Search for the cell housing the specified text and yield its [X, Y] center coordinate. 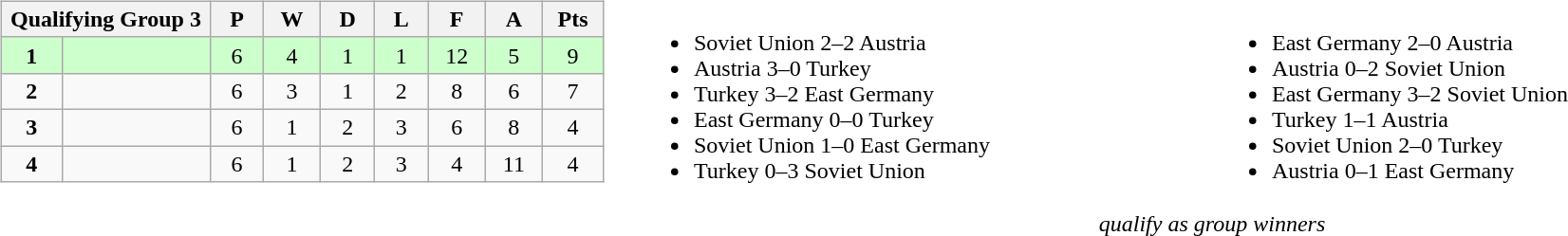
Pts [572, 19]
12 [457, 55]
F [457, 19]
P [237, 19]
W [291, 19]
A [513, 19]
9 [572, 55]
5 [513, 55]
11 [513, 164]
7 [572, 91]
Qualifying Group 3 [105, 19]
L [401, 19]
D [347, 19]
